For the text-containing cell, return its midpoint in [X, Y] coordinate format. 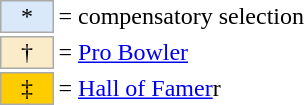
‡ [27, 88]
† [27, 52]
* [27, 16]
